For the text-containing cell, return its midpoint in [x, y] coordinate format. 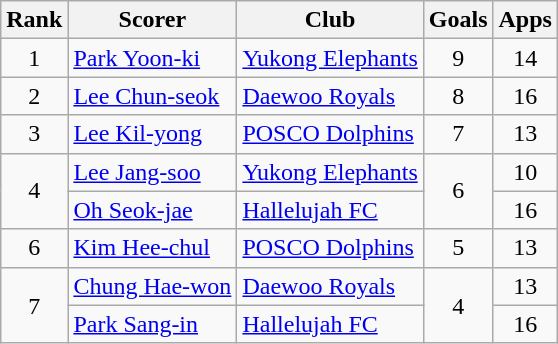
2 [34, 96]
Park Yoon-ki [152, 58]
10 [525, 172]
Scorer [152, 20]
Apps [525, 20]
Chung Hae-won [152, 286]
1 [34, 58]
5 [458, 248]
8 [458, 96]
14 [525, 58]
Lee Kil-yong [152, 134]
3 [34, 134]
Park Sang-in [152, 324]
Kim Hee-chul [152, 248]
Oh Seok-jae [152, 210]
Lee Jang-soo [152, 172]
Lee Chun-seok [152, 96]
Rank [34, 20]
Goals [458, 20]
9 [458, 58]
Club [330, 20]
